Determine the [x, y] coordinate at the center of the cell enclosing the given text.  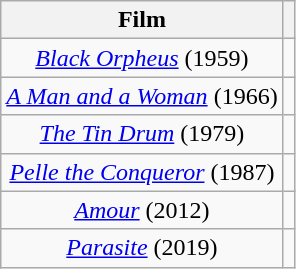
The Tin Drum (1979) [142, 134]
Film [142, 20]
A Man and a Woman (1966) [142, 96]
Pelle the Conqueror (1987) [142, 172]
Amour (2012) [142, 210]
Parasite (2019) [142, 248]
Black Orpheus (1959) [142, 58]
